Capture the cell that displays the provided text and extract its [X, Y] central coordinate. 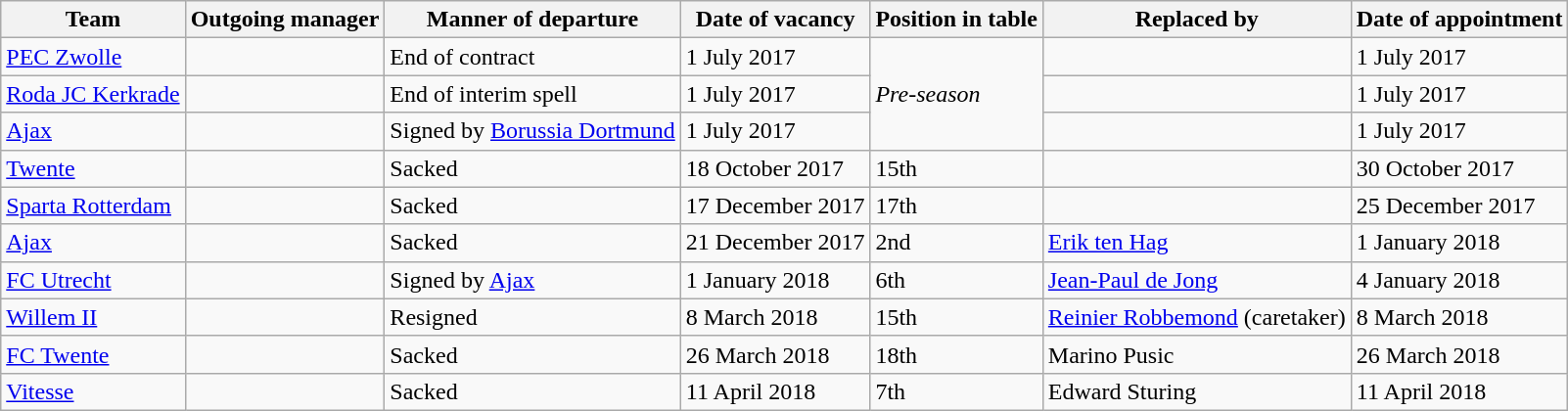
Edward Sturing [1196, 391]
Signed by Borussia Dortmund [532, 131]
Resigned [532, 317]
PEC Zwolle [93, 57]
Outgoing manager [285, 20]
17th [956, 205]
2nd [956, 243]
4 January 2018 [1459, 280]
Date of vacancy [775, 20]
18th [956, 354]
FC Twente [93, 354]
Willem II [93, 317]
Reinier Robbemond (caretaker) [1196, 317]
Pre-season [956, 94]
End of contract [532, 57]
Signed by Ajax [532, 280]
6th [956, 280]
Replaced by [1196, 20]
Roda JC Kerkrade [93, 94]
21 December 2017 [775, 243]
18 October 2017 [775, 168]
Jean-Paul de Jong [1196, 280]
Position in table [956, 20]
Date of appointment [1459, 20]
End of interim spell [532, 94]
17 December 2017 [775, 205]
7th [956, 391]
30 October 2017 [1459, 168]
Team [93, 20]
Sparta Rotterdam [93, 205]
Marino Pusic [1196, 354]
Twente [93, 168]
FC Utrecht [93, 280]
25 December 2017 [1459, 205]
Manner of departure [532, 20]
Vitesse [93, 391]
Erik ten Hag [1196, 243]
